Pinpoint the cell where the given text exists, returning its [X, Y] midpoint coordinate. 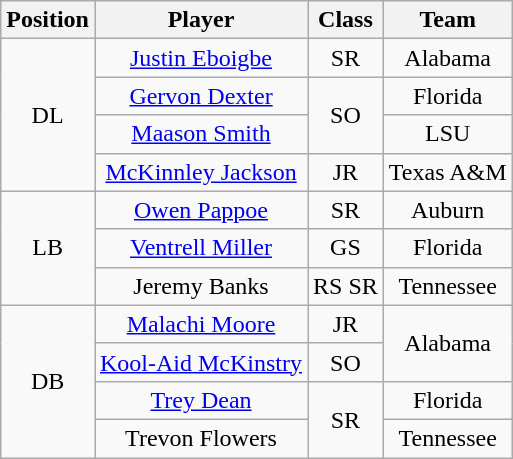
Trey Dean [200, 400]
Kool-Aid McKinstry [200, 362]
LB [48, 248]
LSU [448, 134]
Texas A&M [448, 172]
Team [448, 20]
McKinnley Jackson [200, 172]
Maason Smith [200, 134]
Position [48, 20]
Player [200, 20]
Malachi Moore [200, 324]
Trevon Flowers [200, 438]
Justin Eboigbe [200, 58]
DL [48, 115]
DB [48, 381]
Gervon Dexter [200, 96]
Owen Pappoe [200, 210]
Auburn [448, 210]
GS [346, 248]
RS SR [346, 286]
Class [346, 20]
Jeremy Banks [200, 286]
Ventrell Miller [200, 248]
